Determine the [x, y] coordinate at the center of the cell enclosing the given text.  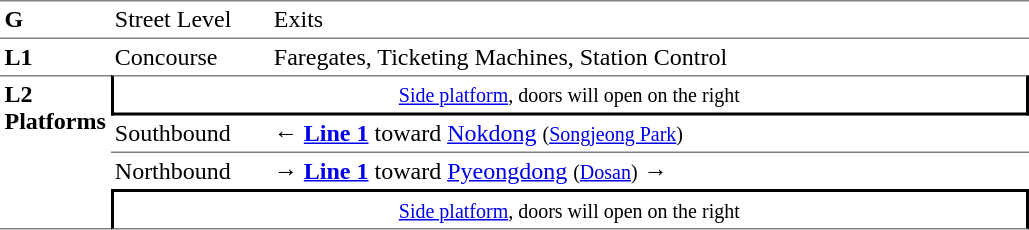
L2Platforms [55, 152]
← Line 1 toward Nokdong (Songjeong Park) [648, 135]
Street Level [190, 20]
Faregates, Ticketing Machines, Station Control [648, 57]
→ Line 1 toward Pyeongdong (Dosan) → [648, 171]
Concourse [190, 57]
L1 [55, 57]
Southbound [190, 135]
Northbound [190, 171]
Exits [648, 20]
G [55, 20]
